Output the (X, Y) coordinate of the center of the cell containing the given text.  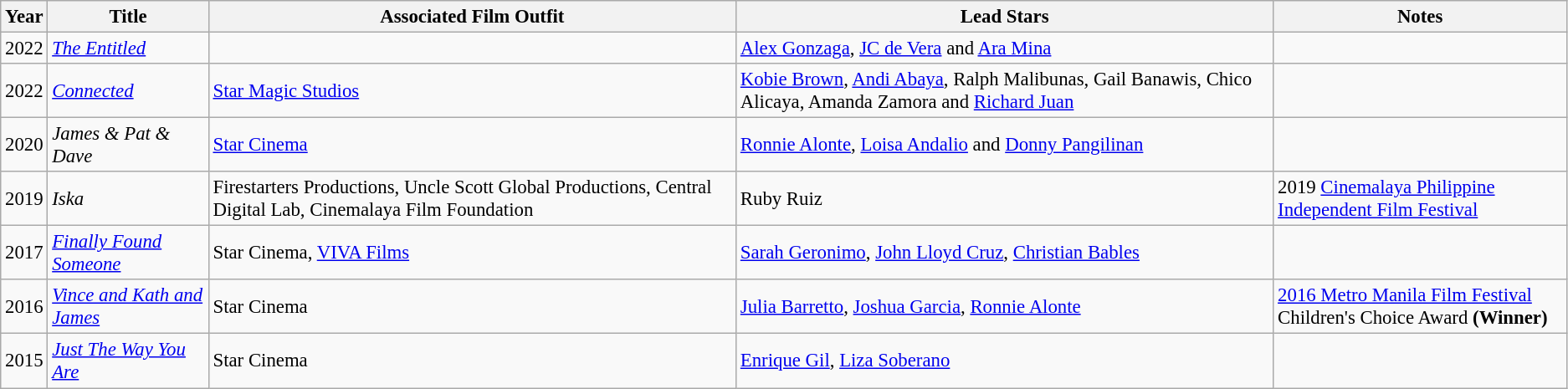
Alex Gonzaga, JC de Vera and Ara Mina (1005, 49)
Year (24, 17)
2016 (24, 306)
Title (128, 17)
2020 (24, 146)
Iska (128, 199)
Notes (1421, 17)
Star Cinema, VIVA Films (472, 253)
Finally Found Someone (128, 253)
Julia Barretto, Joshua Garcia, Ronnie Alonte (1005, 306)
2015 (24, 361)
2019 (24, 199)
2019 Cinemalaya Philippine Independent Film Festival (1421, 199)
The Entitled (128, 49)
Ronnie Alonte, Loisa Andalio and Donny Pangilinan (1005, 146)
Just The Way You Are (128, 361)
Connected (128, 90)
Ruby Ruiz (1005, 199)
Associated Film Outfit (472, 17)
2017 (24, 253)
Kobie Brown, Andi Abaya, Ralph Malibunas, Gail Banawis, Chico Alicaya, Amanda Zamora and Richard Juan (1005, 90)
Lead Stars (1005, 17)
Star Magic Studios (472, 90)
2016 Metro Manila Film Festival Children's Choice Award (Winner) (1421, 306)
Enrique Gil, Liza Soberano (1005, 361)
Firestarters Productions, Uncle Scott Global Productions, Central Digital Lab, Cinemalaya Film Foundation (472, 199)
James & Pat & Dave (128, 146)
Vince and Kath and James (128, 306)
Sarah Geronimo, John Lloyd Cruz, Christian Bables (1005, 253)
